Search for the cell housing the specified text and yield its (X, Y) center coordinate. 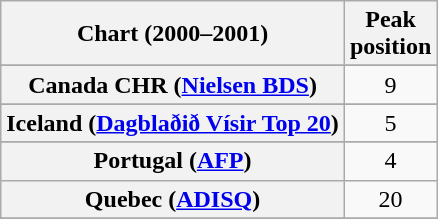
9 (390, 85)
Chart (2000–2001) (173, 34)
Iceland (Dagblaðið Vísir Top 20) (173, 123)
4 (390, 161)
Portugal (AFP) (173, 161)
5 (390, 123)
20 (390, 199)
Quebec (ADISQ) (173, 199)
Canada CHR (Nielsen BDS) (173, 85)
Peakposition (390, 34)
